From the cell containing the given text, extract its center point as (x, y) coordinate. 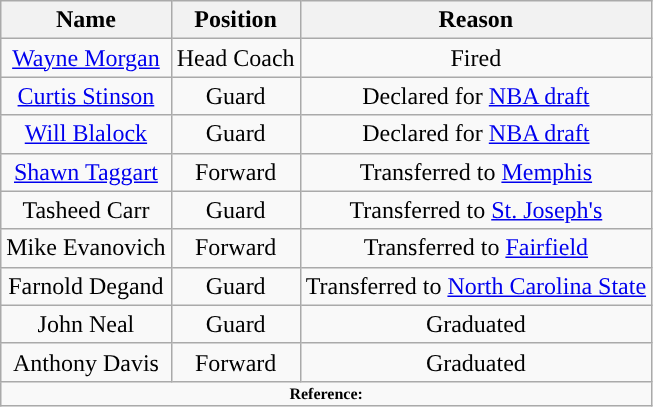
Name (86, 20)
Shawn Taggart (86, 172)
Mike Evanovich (86, 248)
Tasheed Carr (86, 210)
Reference: (326, 393)
John Neal (86, 324)
Transferred to North Carolina State (476, 286)
Will Blalock (86, 134)
Position (236, 20)
Head Coach (236, 58)
Transferred to Memphis (476, 172)
Anthony Davis (86, 362)
Wayne Morgan (86, 58)
Transferred to Fairfield (476, 248)
Fired (476, 58)
Reason (476, 20)
Curtis Stinson (86, 96)
Transferred to St. Joseph's (476, 210)
Farnold Degand (86, 286)
